Provide the (X, Y) coordinate of the cell's center where the given text is located.  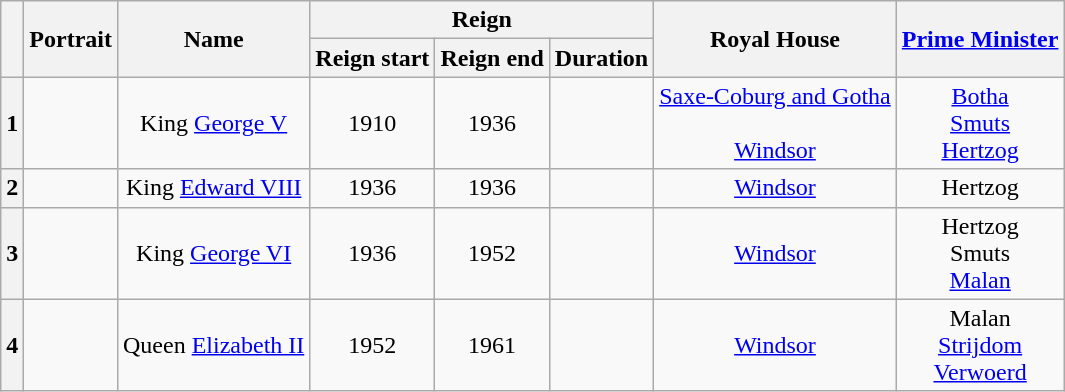
Name (213, 39)
3 (12, 253)
Reign start (372, 58)
King George VI (213, 253)
Hertzog (980, 188)
BothaSmutsHertzog (980, 123)
1961 (492, 345)
MalanStrijdomVerwoerd (980, 345)
Duration (601, 58)
1910 (372, 123)
King Edward VIII (213, 188)
Saxe-Coburg and Gotha Windsor (776, 123)
Portrait (71, 39)
Royal House (776, 39)
King George V (213, 123)
Reign (482, 20)
Prime Minister (980, 39)
4 (12, 345)
Queen Elizabeth II (213, 345)
HertzogSmutsMalan (980, 253)
1 (12, 123)
Reign end (492, 58)
2 (12, 188)
